Return [X, Y] of the center of cell containing provided text 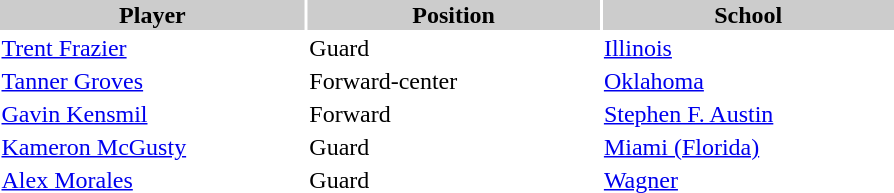
Stephen F. Austin [748, 114]
Position [454, 15]
Kameron McGusty [152, 147]
Gavin Kensmil [152, 114]
Tanner Groves [152, 81]
Oklahoma [748, 81]
Player [152, 15]
School [748, 15]
Trent Frazier [152, 48]
Forward [454, 114]
Forward-center [454, 81]
Illinois [748, 48]
Miami (Florida) [748, 147]
